Extract the (x, y) coordinate from the center of the cell holding the provided text.  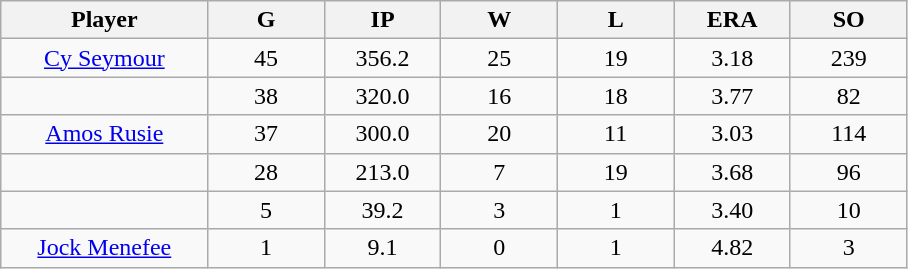
Player (104, 20)
300.0 (382, 134)
239 (848, 58)
ERA (732, 20)
3.18 (732, 58)
45 (266, 58)
10 (848, 210)
IP (382, 20)
356.2 (382, 58)
3.68 (732, 172)
114 (848, 134)
37 (266, 134)
5 (266, 210)
L (616, 20)
3.77 (732, 96)
W (500, 20)
16 (500, 96)
Amos Rusie (104, 134)
320.0 (382, 96)
39.2 (382, 210)
0 (500, 248)
G (266, 20)
7 (500, 172)
96 (848, 172)
Jock Menefee (104, 248)
4.82 (732, 248)
3.03 (732, 134)
25 (500, 58)
3.40 (732, 210)
9.1 (382, 248)
28 (266, 172)
213.0 (382, 172)
20 (500, 134)
82 (848, 96)
Cy Seymour (104, 58)
38 (266, 96)
11 (616, 134)
SO (848, 20)
18 (616, 96)
